For the text-containing cell, return its midpoint in (x, y) coordinate format. 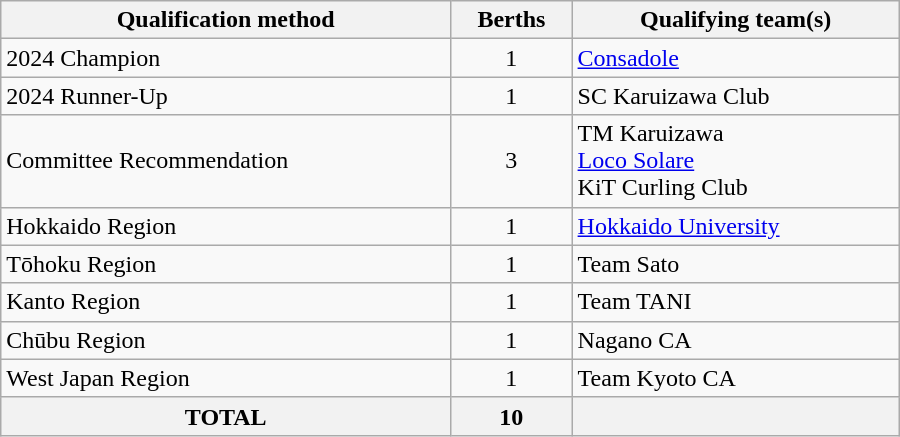
2024 Runner-Up (226, 96)
Qualification method (226, 20)
TOTAL (226, 416)
Berths (512, 20)
SC Karuizawa Club (736, 96)
Team Kyoto CA (736, 378)
Tōhoku Region (226, 264)
Nagano CA (736, 340)
Committee Recommendation (226, 161)
Hokkaido University (736, 226)
TM Karuizawa Loco Solare KiT Curling Club (736, 161)
Hokkaido Region (226, 226)
3 (512, 161)
Team Sato (736, 264)
2024 Champion (226, 58)
Kanto Region (226, 302)
Qualifying team(s) (736, 20)
10 (512, 416)
Consadole (736, 58)
West Japan Region (226, 378)
Chūbu Region (226, 340)
Team TANI (736, 302)
